Output the [x, y] coordinate of the center of the cell containing the given text.  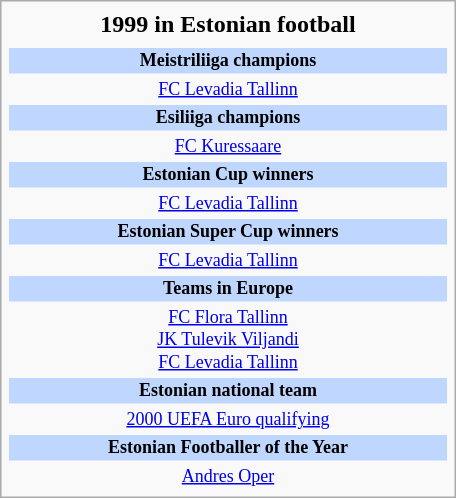
1999 in Estonian football [228, 24]
FC Kuressaare [228, 147]
Teams in Europe [228, 289]
Estonian Super Cup winners [228, 232]
Andres Oper [228, 477]
Esiliiga champions [228, 118]
Estonian Cup winners [228, 175]
Estonian Footballer of the Year [228, 448]
Estonian national team [228, 391]
Meistriliiga champions [228, 61]
2000 UEFA Euro qualifying [228, 420]
FC Flora TallinnJK Tulevik ViljandiFC Levadia Tallinn [228, 340]
